Output the [x, y] coordinate of the center of the cell containing the given text.  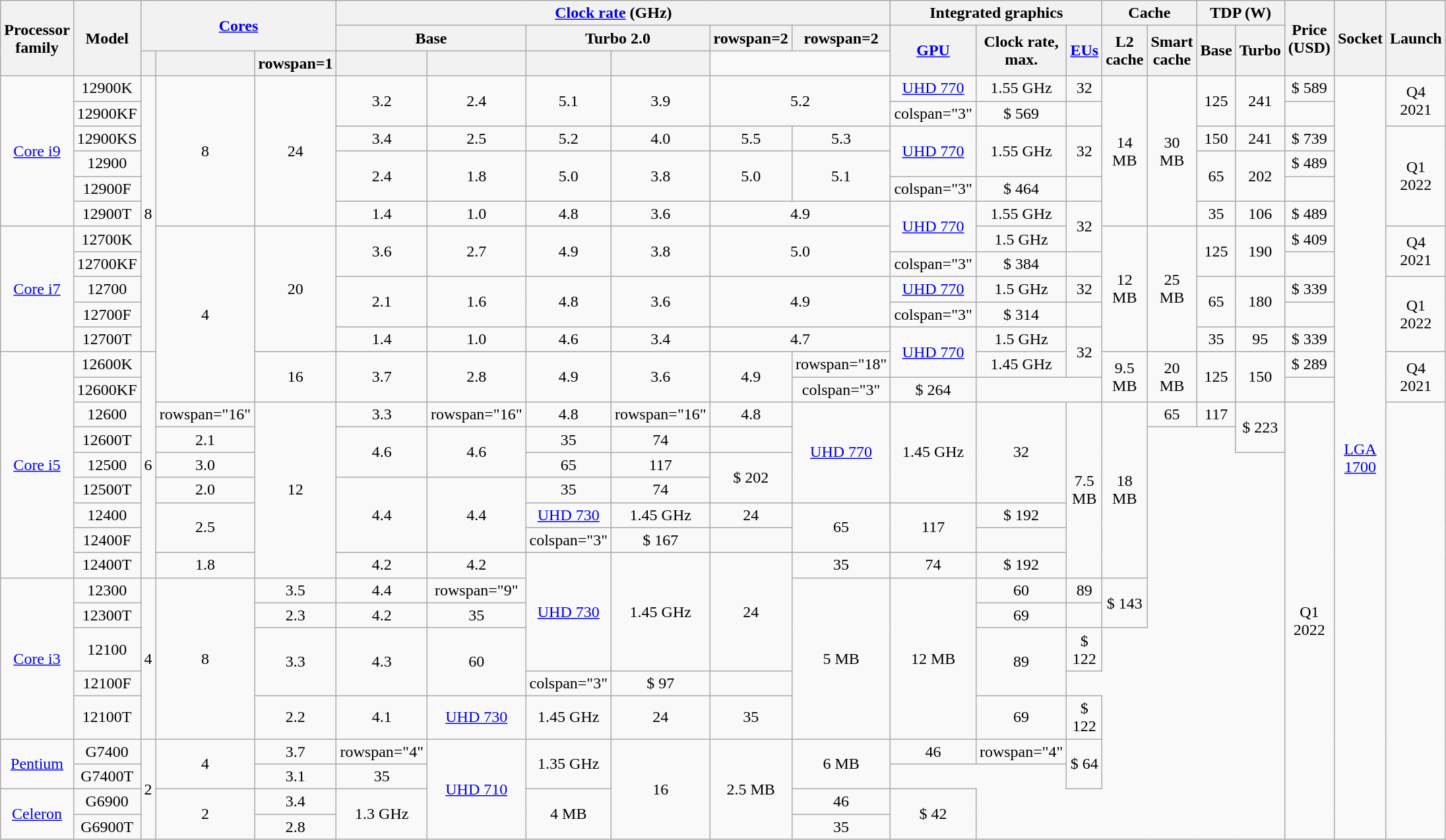
Core i7 [37, 289]
3.5 [296, 590]
Price (USD) [1309, 38]
Integrated graphics [996, 13]
12700F [107, 315]
12100F [107, 683]
6 [148, 465]
Pentium [37, 764]
5.5 [751, 138]
106 [1260, 214]
12900KF [107, 113]
TDP (W) [1240, 13]
20 [296, 289]
Turbo 2.0 [617, 38]
LGA 1700 [1360, 458]
G7400 [107, 751]
4.7 [800, 340]
202 [1260, 176]
$ 202 [751, 477]
12400T [107, 565]
Clock rate, max. [1021, 51]
GPU [933, 51]
Smart cache [1172, 51]
12700KF [107, 264]
30 MB [1172, 151]
$ 289 [1309, 365]
Socket [1360, 38]
12600T [107, 440]
L2 cache [1125, 51]
4 MB [569, 814]
1.6 [476, 301]
12900 [107, 164]
5.3 [841, 138]
rowspan=1 [296, 63]
UHD 710 [476, 789]
12600 [107, 415]
95 [1260, 340]
12900KS [107, 138]
4.1 [382, 717]
12100T [107, 717]
12900K [107, 88]
3.0 [205, 465]
G6900T [107, 827]
Clock rate (GHz) [613, 13]
3.9 [661, 101]
6 MB [841, 764]
12600KF [107, 390]
Core i5 [37, 465]
Celeron [37, 814]
180 [1260, 301]
$ 64 [1084, 764]
2.0 [205, 490]
$ 464 [1021, 189]
$ 264 [933, 390]
12500 [107, 465]
rowspan="9" [476, 590]
Turbo [1260, 51]
5 MB [841, 658]
12300T [107, 615]
Core i9 [37, 151]
20 MB [1172, 377]
$ 97 [661, 683]
$ 42 [933, 814]
G7400T [107, 777]
G6900 [107, 802]
4.3 [382, 662]
$ 167 [661, 540]
$ 409 [1309, 239]
190 [1260, 251]
12400F [107, 540]
2.5 MB [751, 789]
12700 [107, 289]
1.35 GHz [569, 764]
9.5 MB [1125, 377]
$ 569 [1021, 113]
$ 223 [1260, 427]
$ 589 [1309, 88]
2.2 [296, 717]
3.2 [382, 101]
Cache [1149, 13]
rowspan="18" [841, 365]
2.3 [296, 615]
12700K [107, 239]
Launch [1416, 38]
25 MB [1172, 289]
$ 143 [1125, 603]
12600K [107, 365]
$ 739 [1309, 138]
12900T [107, 214]
Model [107, 38]
12500T [107, 490]
Processor family [37, 38]
Core i3 [37, 658]
14 MB [1125, 151]
EUs [1084, 51]
12700T [107, 340]
1.3 GHz [382, 814]
18 MB [1125, 490]
$ 314 [1021, 315]
12900F [107, 189]
Cores [239, 26]
$ 384 [1021, 264]
7.5 MB [1084, 490]
4.0 [661, 138]
12400 [107, 515]
3.1 [296, 777]
12100 [107, 649]
12300 [107, 590]
12 [296, 490]
2.7 [476, 251]
